Identify which cell holds the provided text, then report its (x, y) central coordinate. 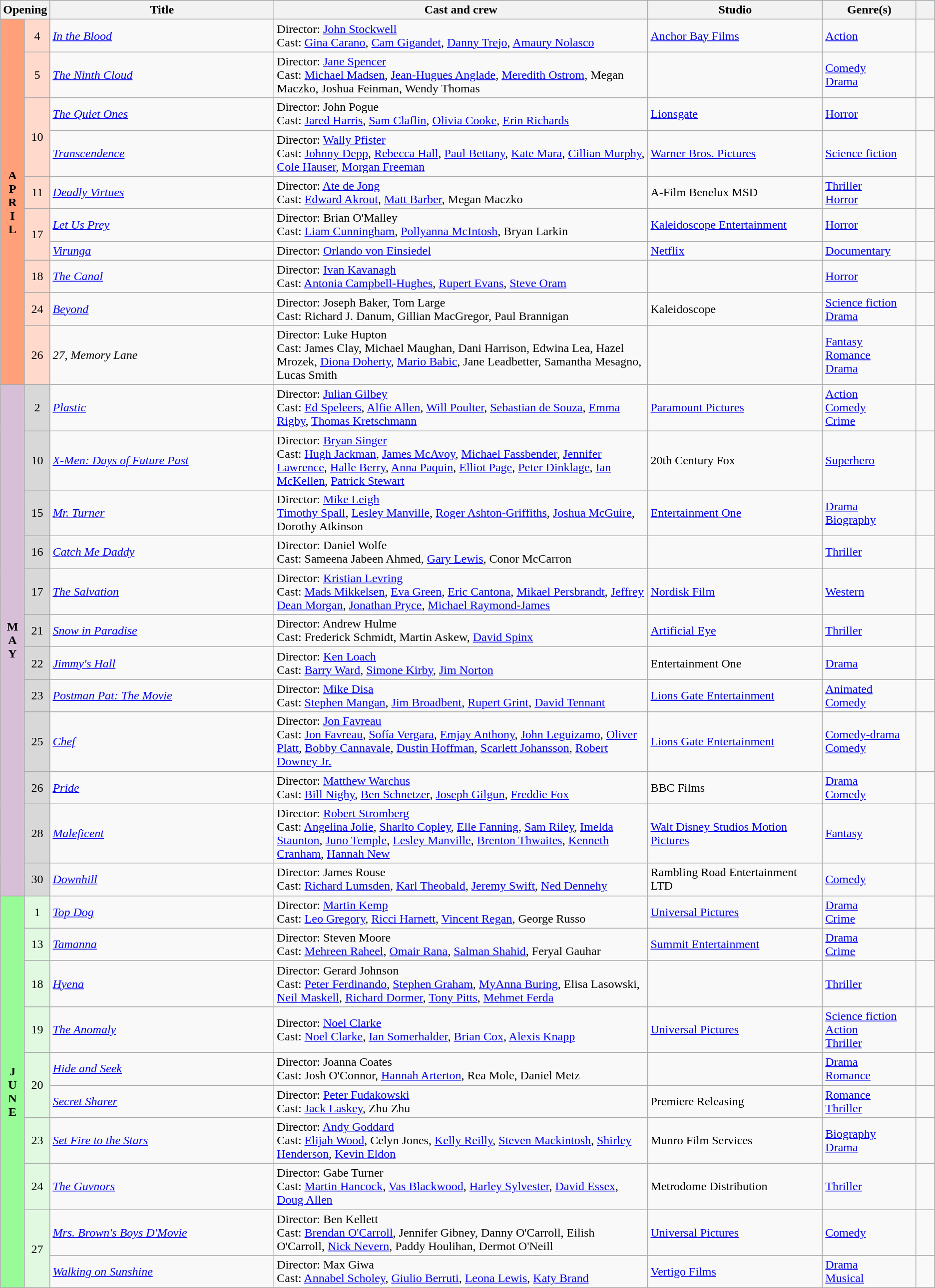
Postman Pat: The Movie (162, 696)
20 (37, 1085)
Hide and Seek (162, 1068)
Director: Joanna Coates Cast: Josh O'Connor, Hannah Arterton, Rea Mole, Daniel Metz (461, 1068)
Warner Bros. Pictures (735, 153)
Director: Ivan Kavanagh Cast: Antonia Campbell-Hughes, Rupert Evans, Steve Oram (461, 277)
The Quiet Ones (162, 114)
Snow in Paradise (162, 631)
Genre(s) (869, 10)
A-Film Benelux MSD (735, 193)
Science fiction (869, 153)
Metrodome Distribution (735, 1187)
13 (37, 945)
Walt Disney Studios Motion Pictures (735, 834)
Director: Wally Pfister Cast: Johnny Depp, Rebecca Hall, Paul Bettany, Kate Mara, Cillian Murphy, Cole Hauser, Morgan Freeman (461, 153)
Drama Romance (869, 1068)
Kaleidoscope Entertainment (735, 225)
Mrs. Brown's Boys D'Movie (162, 1233)
Biography Drama (869, 1141)
Deadly Virtues (162, 193)
Chef (162, 742)
Director: Mike Leigh Timothy Spall, Lesley Manville, Roger Ashton-Griffiths, Joshua McGuire, Dorothy Atkinson (461, 513)
4 (37, 36)
Director: James Rouse Cast: Richard Lumsden, Karl Theobald, Jeremy Swift, Ned Dennehy (461, 880)
Director: Matthew Warchus Cast: Bill Nighy, Ben Schnetzer, Joseph Gilgun, Freddie Fox (461, 788)
APRIL (13, 202)
Director: Ate de Jong Cast: Edward Akrout, Matt Barber, Megan Maczko (461, 193)
Animated Comedy (869, 696)
Let Us Prey (162, 225)
Western (869, 592)
In the Blood (162, 36)
Director: Noel Clarke Cast: Noel Clarke, Ian Somerhalder, Brian Cox, Alexis Knapp (461, 1029)
Director: Ben Kellett Cast: Brendan O'Carroll, Jennifer Gibney, Danny O'Carroll, Eilish O'Carroll, Nick Nevern, Paddy Houlihan, Dermot O'Neill (461, 1233)
Action (869, 36)
25 (37, 742)
Director: John Stockwell Cast: Gina Carano, Cam Gigandet, Danny Trejo, Amaury Nolasco (461, 36)
Anchor Bay Films (735, 36)
Transcendence (162, 153)
J U N E (13, 1092)
Top Dog (162, 912)
X-Men: Days of Future Past (162, 460)
Director: Steven Moore Cast: Mehreen Raheel, Omair Rana, Salman Shahid, Feryal Gauhar (461, 945)
Documentary (869, 251)
Pride (162, 788)
The Ninth Cloud (162, 75)
22 (37, 663)
15 (37, 513)
Nordisk Film (735, 592)
Virunga (162, 251)
Tamanna (162, 945)
The Guvnors (162, 1187)
Comedy Drama (869, 75)
Hyena (162, 983)
2 (37, 407)
Director: Julian Gilbey Cast: Ed Speleers, Alfie Allen, Will Poulter, Sebastian de Souza, Emma Rigby, Thomas Kretschmann (461, 407)
Kaleidoscope (735, 309)
30 (37, 880)
Fantasy Romance Drama (869, 354)
Romance Thriller (869, 1101)
Director: John Pogue Cast: Jared Harris, Sam Claflin, Olivia Cooke, Erin Richards (461, 114)
Thriller Horror (869, 193)
Beyond (162, 309)
Summit Entertainment (735, 945)
Secret Sharer (162, 1101)
27 (37, 1249)
Netflix (735, 251)
Director: Andrew Hulme Cast: Frederick Schmidt, Martin Askew, David Spinx (461, 631)
Opening (25, 10)
Director: Martin Kemp Cast: Leo Gregory, Ricci Harnett, Vincent Regan, George Russo (461, 912)
Cast and crew (461, 10)
Premiere Releasing (735, 1101)
Rambling Road Entertainment LTD (735, 880)
Title (162, 10)
27, Memory Lane (162, 354)
Director: Gabe Turner Cast: Martin Hancock, Vas Blackwood, Harley Sylvester, David Essex, Doug Allen (461, 1187)
Director: Max Giwa Cast: Annabel Scholey, Giulio Berruti, Leona Lewis, Katy Brand (461, 1272)
Drama (869, 663)
Director: Brian O'Malley Cast: Liam Cunningham, Pollyanna McIntosh, Bryan Larkin (461, 225)
Plastic (162, 407)
Science fiction Drama (869, 309)
Comedy-drama Comedy (869, 742)
Fantasy (869, 834)
Downhill (162, 880)
16 (37, 552)
Set Fire to the Stars (162, 1141)
Lionsgate (735, 114)
5 (37, 75)
Drama Musical (869, 1272)
Mr. Turner (162, 513)
Director: Joseph Baker, Tom Large Cast: Richard J. Danum, Gillian MacGregor, Paul Brannigan (461, 309)
Director: Daniel Wolfe Cast: Sameena Jabeen Ahmed, Gary Lewis, Conor McCarron (461, 552)
Jimmy's Hall (162, 663)
Action Comedy Crime (869, 407)
Director: Jane Spencer Cast: Michael Madsen, Jean-Hugues Anglade, Meredith Ostrom, Megan Maczko, Joshua Feinman, Wendy Thomas (461, 75)
Director: Mike Disa Cast: Stephen Mangan, Jim Broadbent, Rupert Grint, David Tennant (461, 696)
Munro Film Services (735, 1141)
The Anomaly (162, 1029)
Drama Comedy (869, 788)
Director: Peter Fudakowski Cast: Jack Laskey, Zhu Zhu (461, 1101)
The Canal (162, 277)
Artificial Eye (735, 631)
1 (37, 912)
Science fiction Action Thriller (869, 1029)
Catch Me Daddy (162, 552)
MAY (13, 640)
The Salvation (162, 592)
Vertigo Films (735, 1272)
19 (37, 1029)
Director: Ken Loach Cast: Barry Ward, Simone Kirby, Jim Norton (461, 663)
BBC Films (735, 788)
Maleficent (162, 834)
21 (37, 631)
Drama Biography (869, 513)
20th Century Fox (735, 460)
Director: Andy Goddard Cast: Elijah Wood, Celyn Jones, Kelly Reilly, Steven Mackintosh, Shirley Henderson, Kevin Eldon (461, 1141)
Paramount Pictures (735, 407)
28 (37, 834)
Superhero (869, 460)
Walking on Sunshine (162, 1272)
Studio (735, 10)
11 (37, 193)
Director: Orlando von Einsiedel (461, 251)
